Extract the [x, y] coordinate from the center of the cell holding the provided text.  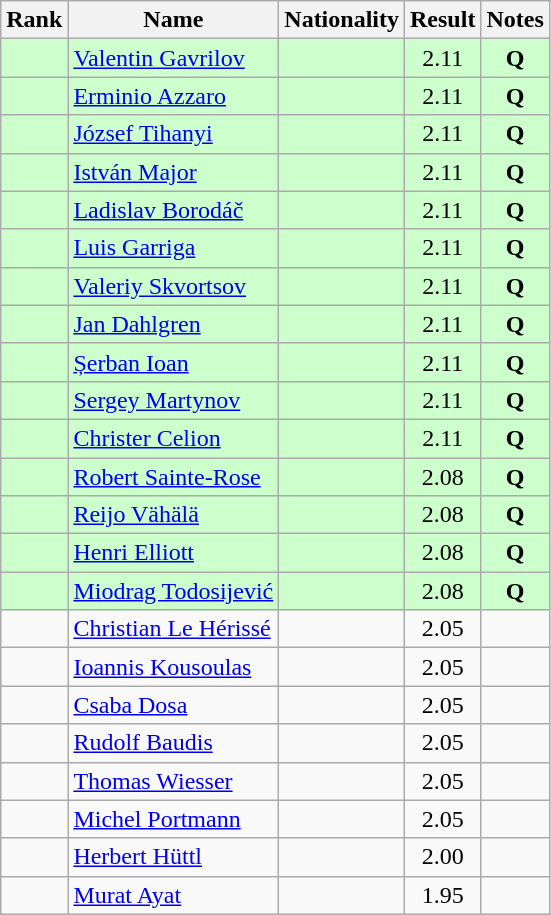
Henri Elliott [174, 553]
Result [443, 20]
Reijo Vähälä [174, 515]
Michel Portmann [174, 819]
Luis Garriga [174, 248]
Christian Le Hérissé [174, 629]
Nationality [342, 20]
Rank [34, 20]
Ladislav Borodáč [174, 210]
Valentin Gavrilov [174, 58]
Murat Ayat [174, 895]
József Tihanyi [174, 134]
Herbert Hüttl [174, 857]
Ioannis Kousoulas [174, 667]
2.00 [443, 857]
István Major [174, 172]
Rudolf Baudis [174, 743]
Thomas Wiesser [174, 781]
Valeriy Skvortsov [174, 286]
Jan Dahlgren [174, 324]
Notes [515, 20]
1.95 [443, 895]
Csaba Dosa [174, 705]
Erminio Azzaro [174, 96]
Robert Sainte-Rose [174, 477]
Șerban Ioan [174, 362]
Miodrag Todosijević [174, 591]
Name [174, 20]
Christer Celion [174, 438]
Sergey Martynov [174, 400]
